Locate the cell with the specified text and output its (x, y) center coordinate. 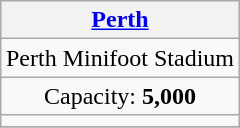
Perth Minifoot Stadium (120, 58)
Perth (120, 20)
Capacity: 5,000 (120, 96)
